Pinpoint the cell where the given text exists, returning its [X, Y] midpoint coordinate. 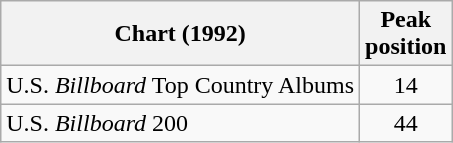
U.S. Billboard 200 [180, 123]
44 [406, 123]
Peakposition [406, 34]
Chart (1992) [180, 34]
U.S. Billboard Top Country Albums [180, 85]
14 [406, 85]
